Extract the [x, y] coordinate from the center of the cell holding the provided text.  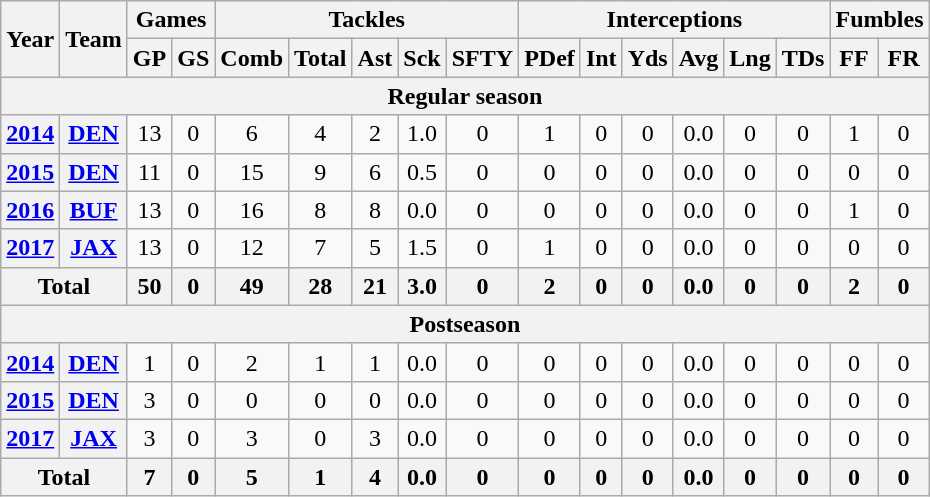
Avg [698, 58]
28 [321, 286]
Comb [252, 58]
49 [252, 286]
Fumbles [880, 20]
PDef [550, 58]
GP [149, 58]
1.5 [422, 248]
Int [601, 58]
15 [252, 172]
2016 [30, 210]
BUF [94, 210]
0.5 [422, 172]
Yds [648, 58]
21 [375, 286]
Tackles [367, 20]
Regular season [465, 96]
GS [194, 58]
TDs [803, 58]
Team [94, 39]
Sck [422, 58]
16 [252, 210]
FR [904, 58]
FF [854, 58]
9 [321, 172]
Games [170, 20]
SFTY [482, 58]
50 [149, 286]
11 [149, 172]
3.0 [422, 286]
12 [252, 248]
Postseason [465, 324]
Lng [750, 58]
Ast [375, 58]
Year [30, 39]
Interceptions [674, 20]
1.0 [422, 134]
